Determine the [X, Y] coordinate at the center of the cell enclosing the given text.  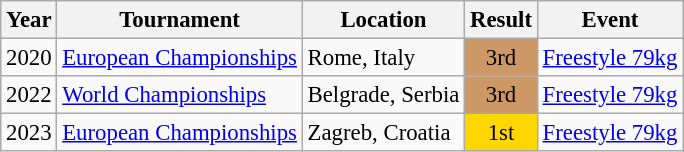
Event [610, 20]
Tournament [180, 20]
Belgrade, Serbia [383, 95]
Location [383, 20]
2022 [29, 95]
2023 [29, 133]
2020 [29, 58]
Zagreb, Croatia [383, 133]
Rome, Italy [383, 58]
Year [29, 20]
1st [502, 133]
Result [502, 20]
World Championships [180, 95]
